From the cell containing the given text, extract its center point as (x, y) coordinate. 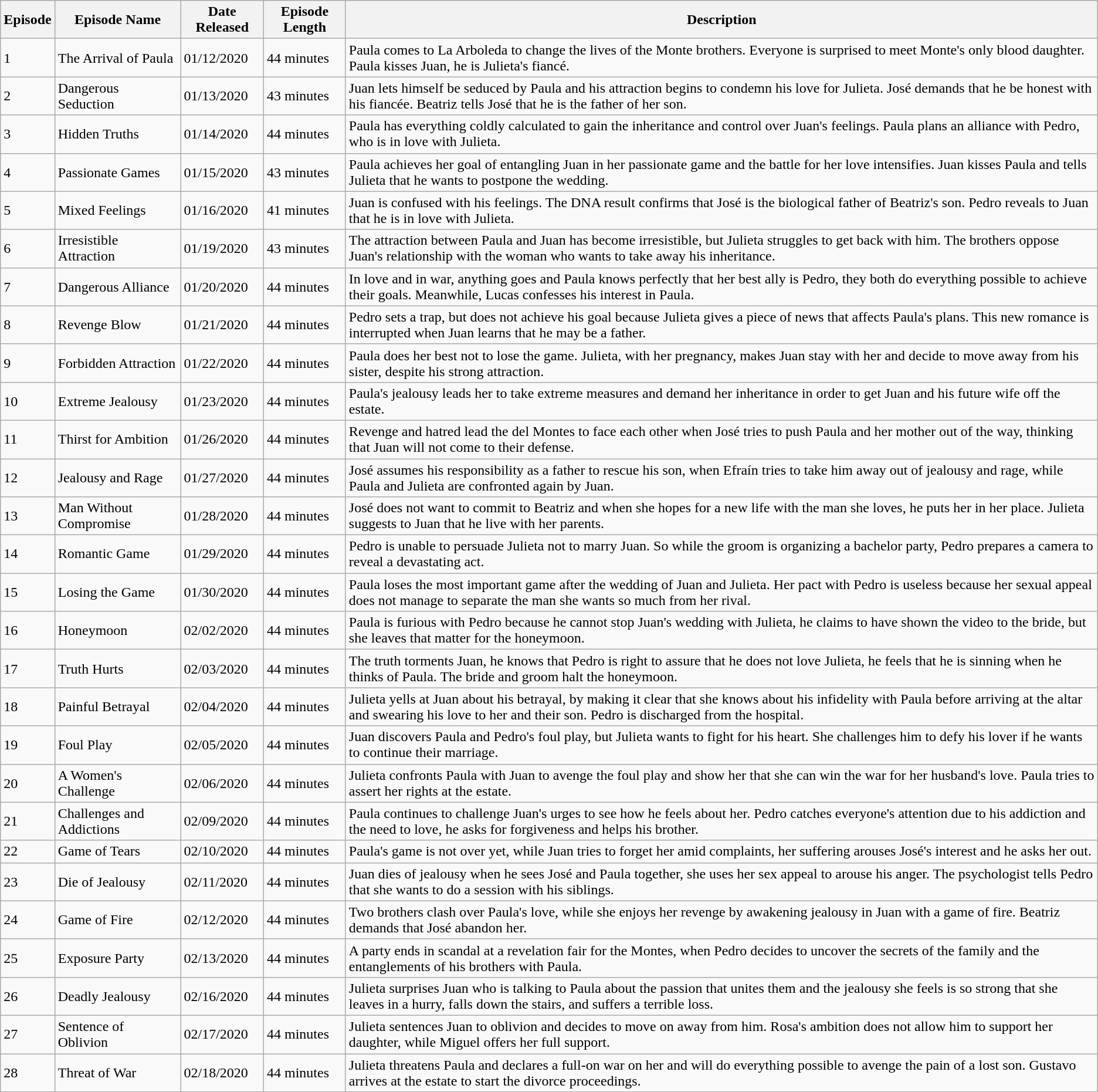
17 (28, 669)
02/05/2020 (222, 745)
01/26/2020 (222, 439)
02/12/2020 (222, 920)
02/13/2020 (222, 958)
Dangerous Seduction (117, 96)
14 (28, 554)
24 (28, 920)
Hidden Truths (117, 134)
27 (28, 1034)
01/16/2020 (222, 210)
Challenges and Addictions (117, 821)
02/02/2020 (222, 630)
21 (28, 821)
26 (28, 996)
Man Without Compromise (117, 516)
19 (28, 745)
Episode (28, 20)
Thirst for Ambition (117, 439)
22 (28, 851)
23 (28, 881)
16 (28, 630)
01/23/2020 (222, 401)
01/14/2020 (222, 134)
02/03/2020 (222, 669)
Foul Play (117, 745)
Extreme Jealousy (117, 401)
Episode Name (117, 20)
15 (28, 593)
25 (28, 958)
The Arrival of Paula (117, 58)
8 (28, 325)
Dangerous Alliance (117, 286)
Game of Tears (117, 851)
Episode Length (304, 20)
Deadly Jealousy (117, 996)
12 (28, 478)
01/12/2020 (222, 58)
Paula's game is not over yet, while Juan tries to forget her amid complaints, her suffering arouses José's interest and he asks her out. (721, 851)
28 (28, 1073)
Romantic Game (117, 554)
01/30/2020 (222, 593)
Description (721, 20)
18 (28, 706)
01/19/2020 (222, 249)
01/22/2020 (222, 363)
20 (28, 783)
3 (28, 134)
01/27/2020 (222, 478)
02/10/2020 (222, 851)
02/04/2020 (222, 706)
2 (28, 96)
Honeymoon (117, 630)
Forbidden Attraction (117, 363)
9 (28, 363)
Threat of War (117, 1073)
Paula's jealousy leads her to take extreme measures and demand her inheritance in order to get Juan and his future wife off the estate. (721, 401)
10 (28, 401)
01/29/2020 (222, 554)
01/28/2020 (222, 516)
Exposure Party (117, 958)
Truth Hurts (117, 669)
02/09/2020 (222, 821)
Sentence of Oblivion (117, 1034)
Painful Betrayal (117, 706)
02/11/2020 (222, 881)
Date Released (222, 20)
7 (28, 286)
02/06/2020 (222, 783)
01/13/2020 (222, 96)
1 (28, 58)
02/16/2020 (222, 996)
Die of Jealousy (117, 881)
6 (28, 249)
Losing the Game (117, 593)
01/21/2020 (222, 325)
Mixed Feelings (117, 210)
01/20/2020 (222, 286)
13 (28, 516)
4 (28, 173)
02/17/2020 (222, 1034)
Irresistible Attraction (117, 249)
Revenge Blow (117, 325)
Passionate Games (117, 173)
5 (28, 210)
01/15/2020 (222, 173)
Game of Fire (117, 920)
A Women's Challenge (117, 783)
11 (28, 439)
02/18/2020 (222, 1073)
Jealousy and Rage (117, 478)
41 minutes (304, 210)
